Identify which cell holds the provided text, then report its [X, Y] central coordinate. 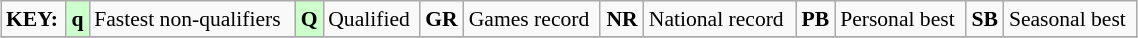
Qualified [371, 19]
NR [622, 19]
SB [985, 19]
PB [816, 19]
Personal best [900, 19]
Seasonal best [1070, 19]
Q [309, 19]
Games record [532, 19]
National record [720, 19]
GR [442, 19]
KEY: [34, 19]
q [78, 19]
Fastest non-qualifiers [192, 19]
